Return the [X, Y] coordinate for the center point of the cell that contains the specified text.  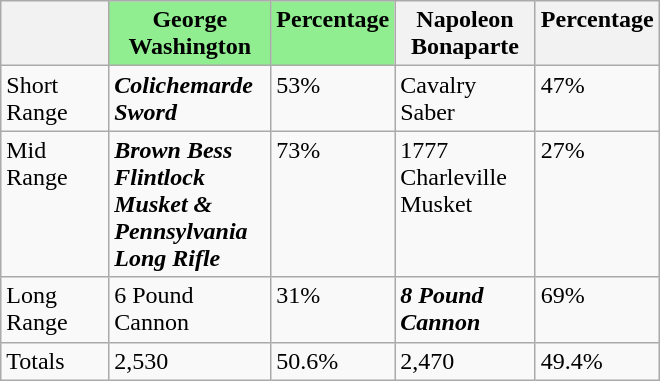
Mid Range [55, 204]
69% [597, 310]
Brown Bess Flintlock Musket & Pennsylvania Long Rifle [190, 204]
2,530 [190, 361]
Long Range [55, 310]
47% [597, 98]
73% [333, 204]
31% [333, 310]
Totals [55, 361]
27% [597, 204]
Colichemarde Sword [190, 98]
Short Range [55, 98]
Cavalry Saber [466, 98]
50.6% [333, 361]
49.4% [597, 361]
53% [333, 98]
8 Pound Cannon [466, 310]
Napoleon Bonaparte [466, 34]
6 Pound Cannon [190, 310]
George Washington [190, 34]
2,470 [466, 361]
1777 Charleville Musket [466, 204]
